From the cell containing the given text, extract its center point as (x, y) coordinate. 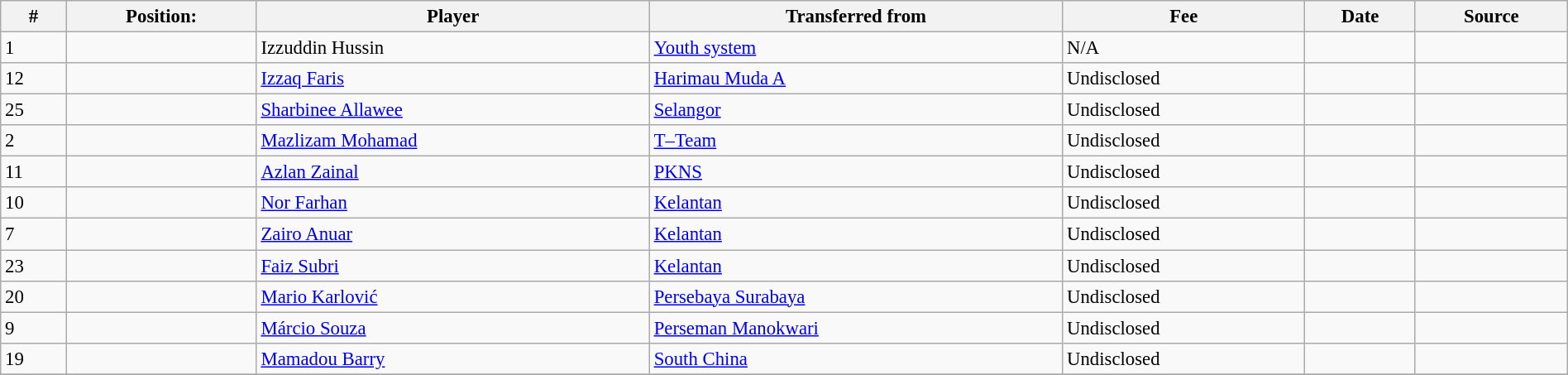
Perseman Manokwari (855, 328)
# (33, 17)
12 (33, 79)
Player (453, 17)
Mario Karlović (453, 296)
Izzaq Faris (453, 79)
23 (33, 266)
1 (33, 48)
Zairo Anuar (453, 234)
Transferred from (855, 17)
Source (1491, 17)
Azlan Zainal (453, 172)
Sharbinee Allawee (453, 110)
7 (33, 234)
Selangor (855, 110)
Youth system (855, 48)
PKNS (855, 172)
9 (33, 328)
Harimau Muda A (855, 79)
Nor Farhan (453, 203)
T–Team (855, 141)
2 (33, 141)
10 (33, 203)
20 (33, 296)
Mazlizam Mohamad (453, 141)
Márcio Souza (453, 328)
25 (33, 110)
Persebaya Surabaya (855, 296)
Position: (161, 17)
Date (1360, 17)
Faiz Subri (453, 266)
N/A (1184, 48)
Mamadou Barry (453, 358)
Izzuddin Hussin (453, 48)
South China (855, 358)
19 (33, 358)
11 (33, 172)
Fee (1184, 17)
